Scan for the cell matching the given text and deliver its (X, Y) coordinate at center. 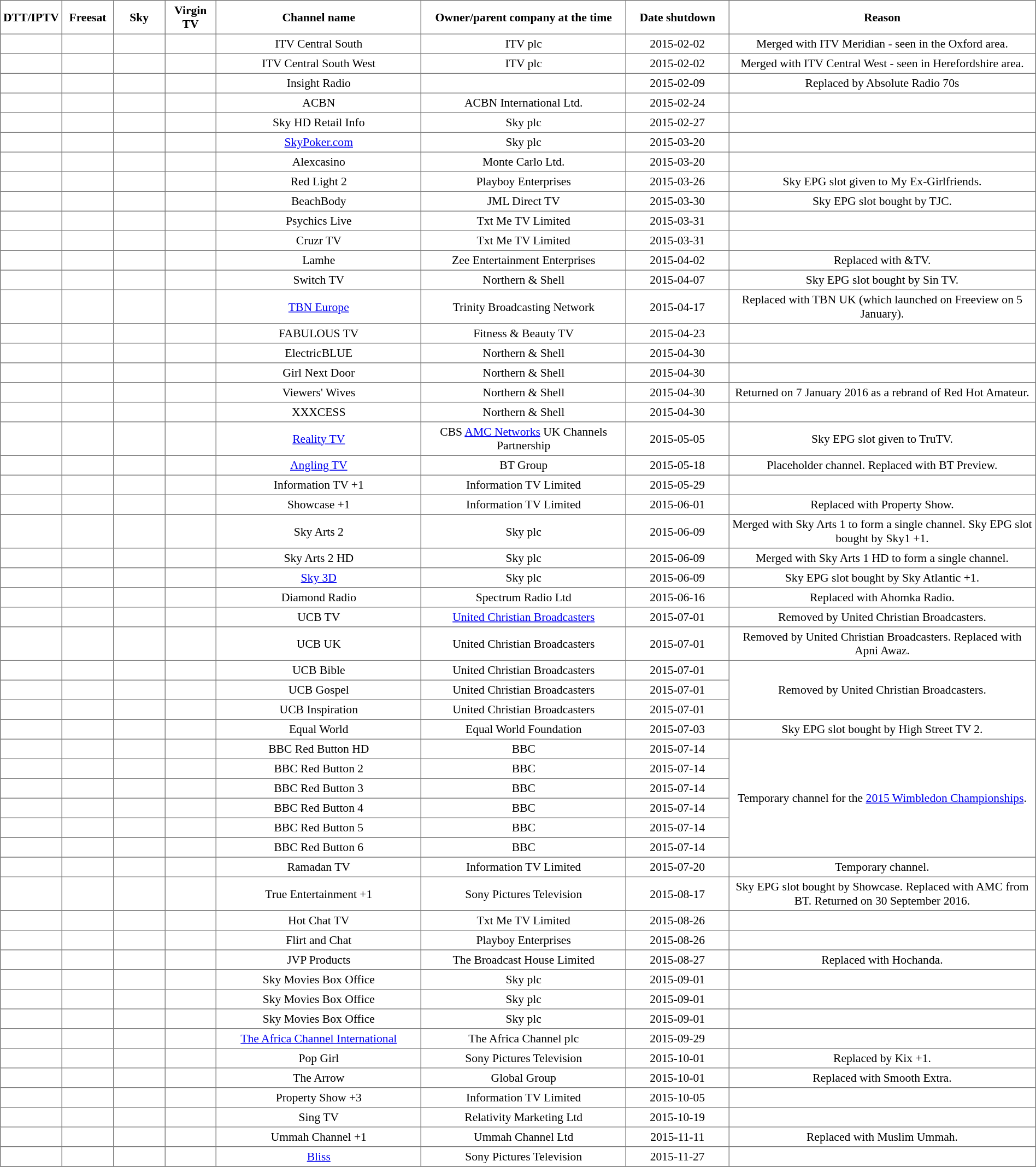
2015-05-18 (678, 465)
ACBN (319, 103)
Merged with Sky Arts 1 HD to form a single channel. (882, 558)
Ummah Channel Ltd (523, 1137)
Sky EPG slot bought by Sky Atlantic +1. (882, 578)
Sky EPG slot bought by Sin TV. (882, 280)
Replaced with Hochanda. (882, 960)
BBC Red Button 4 (319, 808)
2015-11-27 (678, 1157)
Returned on 7 January 2016 as a rebrand of Red Hot Amateur. (882, 392)
Lamhe (319, 260)
The Arrow (319, 1078)
The Broadcast House Limited (523, 960)
Reality TV (319, 439)
Switch TV (319, 280)
Reason (882, 17)
2015-04-23 (678, 333)
Global Group (523, 1078)
Flirt and Chat (319, 940)
Sky EPG slot bought by Showcase. Replaced with AMC from BT. Returned on 30 September 2016. (882, 894)
2015-07-03 (678, 729)
Merged with ITV Meridian - seen in the Oxford area. (882, 44)
2015-04-07 (678, 280)
Viewers' Wives (319, 392)
Fitness & Beauty TV (523, 333)
Pop Girl (319, 1058)
Zee Entertainment Enterprises (523, 260)
Bliss (319, 1157)
2015-02-09 (678, 83)
Sky (139, 17)
Alexcasino (319, 162)
BBC Red Button 6 (319, 847)
2015-02-27 (678, 122)
BT Group (523, 465)
BBC Red Button 3 (319, 788)
Merged with Sky Arts 1 to form a single channel. Sky EPG slot bought by Sky1 +1. (882, 531)
CBS AMC Networks UK Channels Partnership (523, 439)
Freesat (87, 17)
Temporary channel. (882, 867)
2015-06-16 (678, 597)
2015-11-11 (678, 1137)
JVP Products (319, 960)
UCB UK (319, 644)
Channel name (319, 17)
Cruzr TV (319, 241)
Sky EPG slot bought by TJC. (882, 201)
JML Direct TV (523, 201)
2015-06-01 (678, 505)
Red Light 2 (319, 181)
TBN Europe (319, 307)
Sky EPG slot bought by High Street TV 2. (882, 729)
2015-10-19 (678, 1117)
Sky 3D (319, 578)
Angling TV (319, 465)
2015-09-29 (678, 1039)
Insight Radio (319, 83)
XXXCESS (319, 412)
Replaced with Ahomka Radio. (882, 597)
Information TV +1 (319, 485)
Monte Carlo Ltd. (523, 162)
DTT/IPTV (31, 17)
Replaced with Muslim Ummah. (882, 1137)
UCB Gospel (319, 690)
2015-04-02 (678, 260)
BeachBody (319, 201)
Owner/parent company at the time (523, 17)
Equal World Foundation (523, 729)
Property Show +3 (319, 1098)
ITV Central South (319, 44)
Trinity Broadcasting Network (523, 307)
2015-02-24 (678, 103)
Diamond Radio (319, 597)
2015-10-05 (678, 1098)
Merged with ITV Central West - seen in Herefordshire area. (882, 63)
ITV Central South West (319, 63)
2015-04-17 (678, 307)
2015-03-30 (678, 201)
Sky HD Retail Info (319, 122)
The Africa Channel International (319, 1039)
SkyPoker.com (319, 142)
Sky Arts 2 HD (319, 558)
Equal World (319, 729)
2015-03-26 (678, 181)
Sky Arts 2 (319, 531)
Removed by United Christian Broadcasters. Replaced with Apni Awaz. (882, 644)
Temporary channel for the 2015 Wimbledon Championships. (882, 798)
Virgin TV (191, 17)
Sky EPG slot given to My Ex-Girlfriends. (882, 181)
Spectrum Radio Ltd (523, 597)
Placeholder channel. Replaced with BT Preview. (882, 465)
BBC Red Button 5 (319, 828)
Hot Chat TV (319, 920)
Replaced by Kix +1. (882, 1058)
Girl Next Door (319, 373)
Replaced with TBN UK (which launched on Freeview on 5 January). (882, 307)
The Africa Channel plc (523, 1039)
2015-07-20 (678, 867)
UCB Bible (319, 670)
Replaced with &TV. (882, 260)
ACBN International Ltd. (523, 103)
2015-05-29 (678, 485)
Date shutdown (678, 17)
FABULOUS TV (319, 333)
Relativity Marketing Ltd (523, 1117)
ElectricBLUE (319, 353)
Replaced with Smooth Extra. (882, 1078)
Showcase +1 (319, 505)
2015-05-05 (678, 439)
Ramadan TV (319, 867)
UCB Inspiration (319, 709)
Ummah Channel +1 (319, 1137)
Replaced with Property Show. (882, 505)
UCB TV (319, 617)
Sing TV (319, 1117)
Replaced by Absolute Radio 70s (882, 83)
2015-08-27 (678, 960)
BBC Red Button 2 (319, 769)
2015-08-17 (678, 894)
True Entertainment +1 (319, 894)
BBC Red Button HD (319, 749)
Sky EPG slot given to TruTV. (882, 439)
Psychics Live (319, 221)
